Output the (x, y) coordinate of the center of the cell containing the given text.  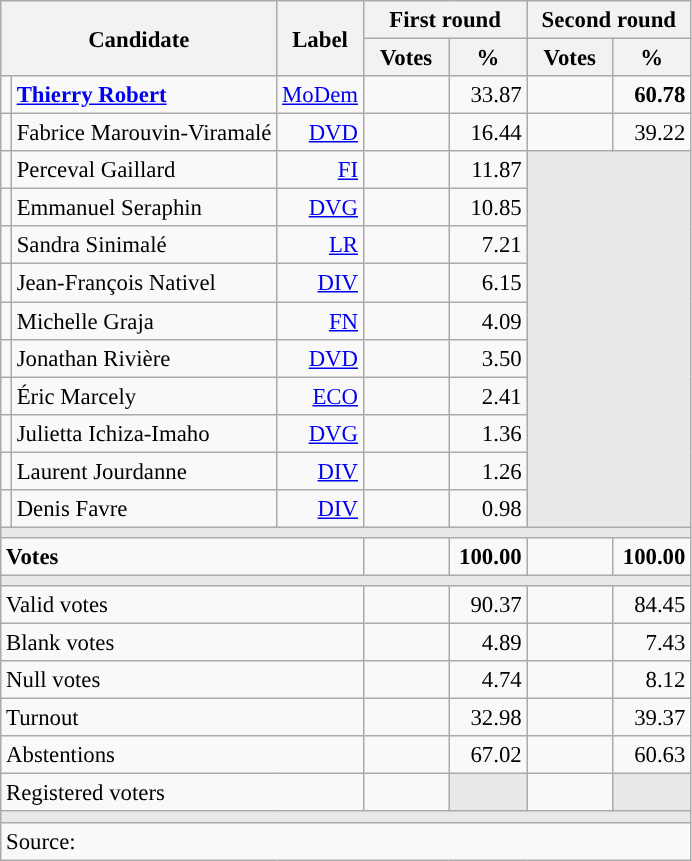
Denis Favre (144, 509)
Jonathan Rivière (144, 358)
84.45 (652, 605)
Julietta Ichiza-Imaho (144, 433)
39.22 (652, 133)
Candidate (139, 38)
FN (320, 321)
4.89 (488, 643)
Source: (346, 841)
Registered voters (182, 793)
LR (320, 245)
Laurent Jourdanne (144, 471)
Null votes (182, 680)
Thierry Robert (144, 95)
10.85 (488, 208)
Emmanuel Seraphin (144, 208)
Fabrice Marouvin-Viramalé (144, 133)
16.44 (488, 133)
ECO (320, 396)
1.26 (488, 471)
33.87 (488, 95)
4.09 (488, 321)
Blank votes (182, 643)
Perceval Gaillard (144, 170)
1.36 (488, 433)
First round (445, 20)
4.74 (488, 680)
FI (320, 170)
MoDem (320, 95)
2.41 (488, 396)
Éric Marcely (144, 396)
3.50 (488, 358)
Jean-François Nativel (144, 283)
60.78 (652, 95)
Label (320, 38)
60.63 (652, 755)
7.21 (488, 245)
39.37 (652, 718)
8.12 (652, 680)
Michelle Graja (144, 321)
67.02 (488, 755)
90.37 (488, 605)
Valid votes (182, 605)
0.98 (488, 509)
11.87 (488, 170)
Turnout (182, 718)
Sandra Sinimalé (144, 245)
Second round (609, 20)
6.15 (488, 283)
32.98 (488, 718)
Abstentions (182, 755)
7.43 (652, 643)
